Return the [X, Y] coordinate for the center point of the cell that contains the specified text.  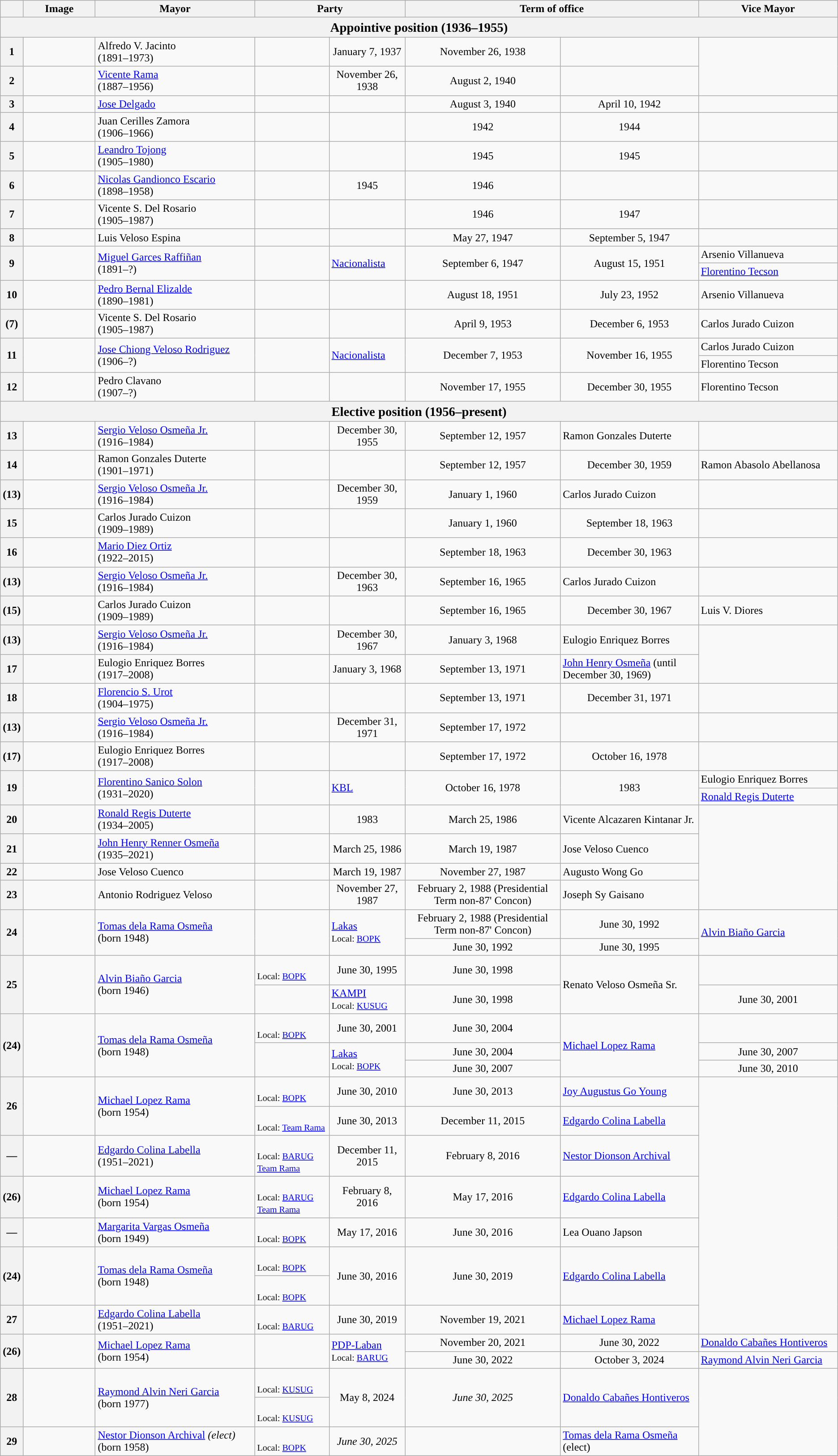
May 27, 1947 [483, 237]
1 [12, 52]
Juan Cerilles Zamora(1906–1966) [175, 127]
20 [12, 819]
KBL [367, 788]
23 [12, 895]
Party [330, 9]
11 [12, 355]
Image [59, 9]
Ramon Gonzales Duterte [629, 436]
September 5, 1947 [629, 237]
September 6, 1947 [483, 263]
Ramon Abasolo Abellanosa [768, 465]
2 [12, 81]
January 7, 1937 [367, 52]
28 [12, 1397]
Ramon Gonzales Duterte(1901–1971) [175, 465]
October 3, 2024 [629, 1360]
Vicente Rama(1887–1956) [175, 81]
PDP-LabanLocal: BARUG [367, 1351]
6 [12, 185]
Jose Delgado [175, 104]
27 [12, 1320]
9 [12, 263]
12 [12, 387]
17 [12, 669]
22 [12, 872]
Florencio S. Urot(1904–1975) [175, 698]
Vice Mayor [768, 9]
(7) [12, 324]
5 [12, 156]
Alvin Biaño Garcia(born 1946) [175, 985]
November 20, 2021 [483, 1343]
Mayor [175, 9]
August 2, 1940 [483, 81]
Antonio Rodriguez Veloso [175, 895]
Nestor Dionson Archival [629, 1156]
Nicolas Gandionco Escario(1898–1958) [175, 185]
July 23, 1952 [629, 295]
15 [12, 523]
25 [12, 985]
Nestor Dionson Archival (elect)(born 1958) [175, 1441]
Jose Chiong Veloso Rodriguez(1906–?) [175, 355]
14 [12, 465]
Local: Team Rama [292, 1120]
Raymond Alvin Neri Garcia [768, 1360]
Joy Augustus Go Young [629, 1092]
Alfredo V. Jacinto (1891–1973) [175, 52]
Vicente Alcazaren Kintanar Jr. [629, 819]
24 [12, 932]
Elective position (1956–present) [419, 411]
August 15, 1951 [629, 263]
18 [12, 698]
May 8, 2024 [367, 1397]
Alvin Biaño Garcia [768, 932]
Raymond Alvin Neri Garcia(born 1977) [175, 1397]
Tomas dela Rama Osmeña (elect) [629, 1441]
(15) [12, 611]
August 18, 1951 [483, 295]
Ronald Regis Duterte [768, 797]
Pedro Clavano(1907–?) [175, 387]
Renato Veloso Osmeña Sr. [629, 985]
Miguel Garces Raffiñan(1891–?) [175, 263]
3 [12, 104]
John Henry Renner Osmeña (1935–2021) [175, 849]
Pedro Bernal Elizalde(1890–1981) [175, 295]
10 [12, 295]
Luis Veloso Espina [175, 237]
1947 [629, 214]
Margarita Vargas Osmeña (born 1949) [175, 1232]
7 [12, 214]
19 [12, 788]
Augusto Wong Go [629, 872]
Leandro Tojong(1905–1980) [175, 156]
John Henry Osmeña (until December 30, 1969) [629, 669]
Local: BARUG [292, 1320]
Ronald Regis Duterte(1934–2005) [175, 819]
4 [12, 127]
16 [12, 552]
1942 [483, 127]
August 3, 1940 [483, 104]
Mario Diez Ortiz(1922–2015) [175, 552]
21 [12, 849]
(17) [12, 757]
Lea Ouano Japson [629, 1232]
13 [12, 436]
Term of office [552, 9]
November 19, 2021 [483, 1320]
1944 [629, 127]
8 [12, 237]
April 10, 1942 [629, 104]
KAMPI Local: KUSUG [367, 999]
December 7, 1953 [483, 355]
Florentino Sanico Solon(1931–2020) [175, 788]
Joseph Sy Gaisano [629, 895]
Luis V. Diores [768, 611]
November 16, 1955 [629, 355]
29 [12, 1441]
Appointive position (1936–1955) [419, 27]
26 [12, 1106]
December 6, 1953 [629, 324]
November 17, 1955 [483, 387]
April 9, 1953 [483, 324]
